Determine the (x, y) coordinate at the center of the cell enclosing the given text.  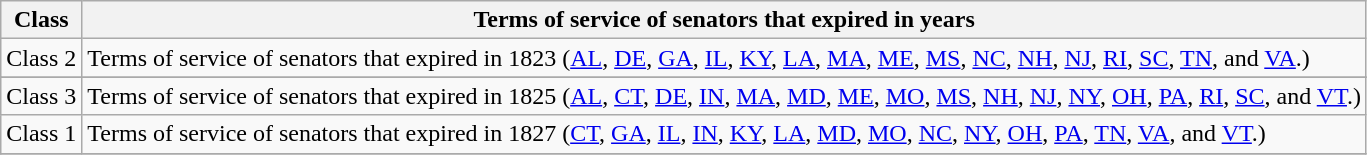
Class (42, 20)
Terms of service of senators that expired in 1823 (AL, DE, GA, IL, KY, LA, MA, ME, MS, NC, NH, NJ, RI, SC, TN, and VA.) (724, 58)
Class 3 (42, 96)
Terms of service of senators that expired in 1827 (CT, GA, IL, IN, KY, LA, MD, MO, NC, NY, OH, PA, TN, VA, and VT.) (724, 134)
Terms of service of senators that expired in 1825 (AL, CT, DE, IN, MA, MD, ME, MO, MS, NH, NJ, NY, OH, PA, RI, SC, and VT.) (724, 96)
Class 2 (42, 58)
Class 1 (42, 134)
Terms of service of senators that expired in years (724, 20)
